Output the (x, y) coordinate of the center of the cell containing the given text.  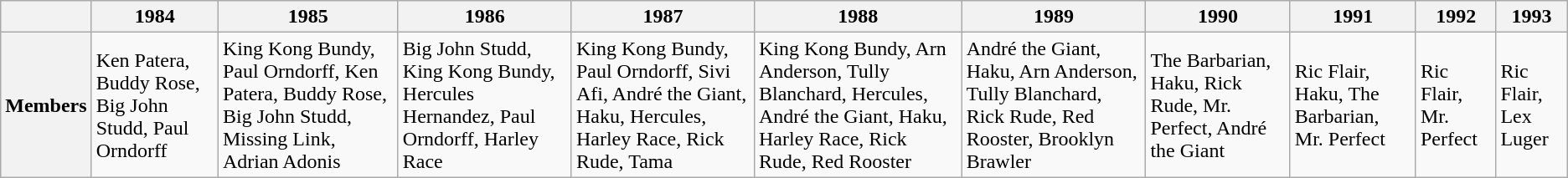
Big John Studd, King Kong Bundy, Hercules Hernandez, Paul Orndorff, Harley Race (484, 105)
André the Giant, Haku, Arn Anderson, Tully Blanchard, Rick Rude, Red Rooster, Brooklyn Brawler (1054, 105)
Ken Patera, Buddy Rose, Big John Studd, Paul Orndorff (154, 105)
1988 (858, 17)
1984 (154, 17)
Ric Flair, Mr. Perfect (1456, 105)
1989 (1054, 17)
King Kong Bundy, Paul Orndorff, Ken Patera, Buddy Rose, Big John Studd, Missing Link, Adrian Adonis (308, 105)
The Barbarian, Haku, Rick Rude, Mr. Perfect, André the Giant (1218, 105)
1987 (663, 17)
Ric Flair, Haku, The Barbarian, Mr. Perfect (1353, 105)
1986 (484, 17)
Members (46, 105)
King Kong Bundy, Paul Orndorff, Sivi Afi, André the Giant, Haku, Hercules, Harley Race, Rick Rude, Tama (663, 105)
1992 (1456, 17)
Ric Flair, Lex Luger (1531, 105)
1991 (1353, 17)
1990 (1218, 17)
1993 (1531, 17)
1985 (308, 17)
King Kong Bundy, Arn Anderson, Tully Blanchard, Hercules, André the Giant, Haku, Harley Race, Rick Rude, Red Rooster (858, 105)
